Scan for the cell matching the given text and deliver its (X, Y) coordinate at center. 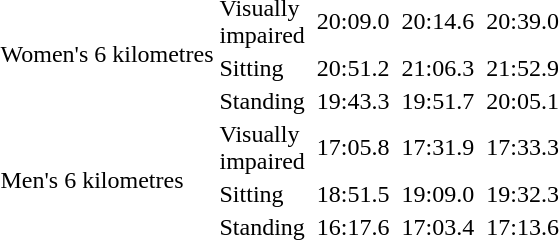
19:09.0 (438, 194)
18:51.5 (353, 194)
20:51.2 (353, 68)
Visuallyimpaired (262, 148)
19:43.3 (353, 101)
19:51.7 (438, 101)
17:31.9 (438, 148)
17:05.8 (353, 148)
Standing (262, 101)
21:06.3 (438, 68)
